Scan for the cell matching the given text and deliver its [X, Y] coordinate at center. 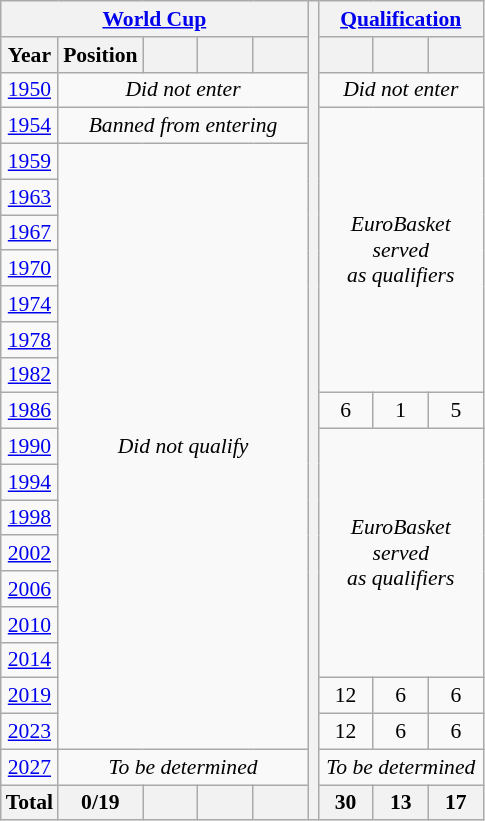
1994 [30, 482]
1978 [30, 340]
1959 [30, 162]
1950 [30, 90]
Year [30, 55]
17 [456, 803]
1990 [30, 447]
Qualification [400, 19]
5 [456, 411]
1982 [30, 375]
2014 [30, 660]
World Cup [154, 19]
Total [30, 803]
1986 [30, 411]
1954 [30, 126]
13 [400, 803]
2023 [30, 732]
1 [400, 411]
Position [100, 55]
1967 [30, 233]
1998 [30, 518]
2002 [30, 554]
1970 [30, 269]
1963 [30, 197]
2019 [30, 696]
1974 [30, 304]
2010 [30, 625]
2006 [30, 589]
Banned from entering [183, 126]
0/19 [100, 803]
2027 [30, 767]
30 [346, 803]
Did not qualify [183, 447]
